Scan for the cell matching the given text and deliver its [x, y] coordinate at center. 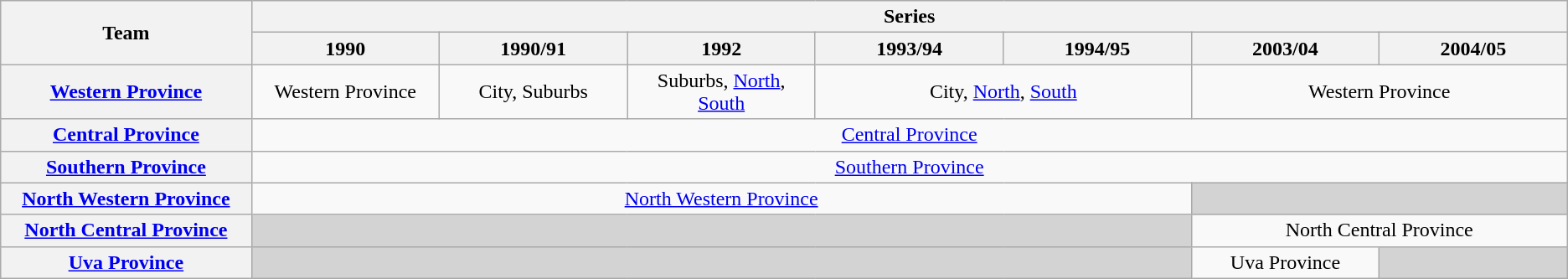
1992 [721, 49]
1990 [345, 49]
1990/91 [533, 49]
1994/95 [1097, 49]
2004/05 [1474, 49]
2003/04 [1285, 49]
Suburbs, North, South [721, 92]
Series [910, 17]
City, Suburbs [533, 92]
Team [126, 33]
1993/94 [909, 49]
City, North, South [1003, 92]
